Return (X, Y) of the center of cell containing provided text 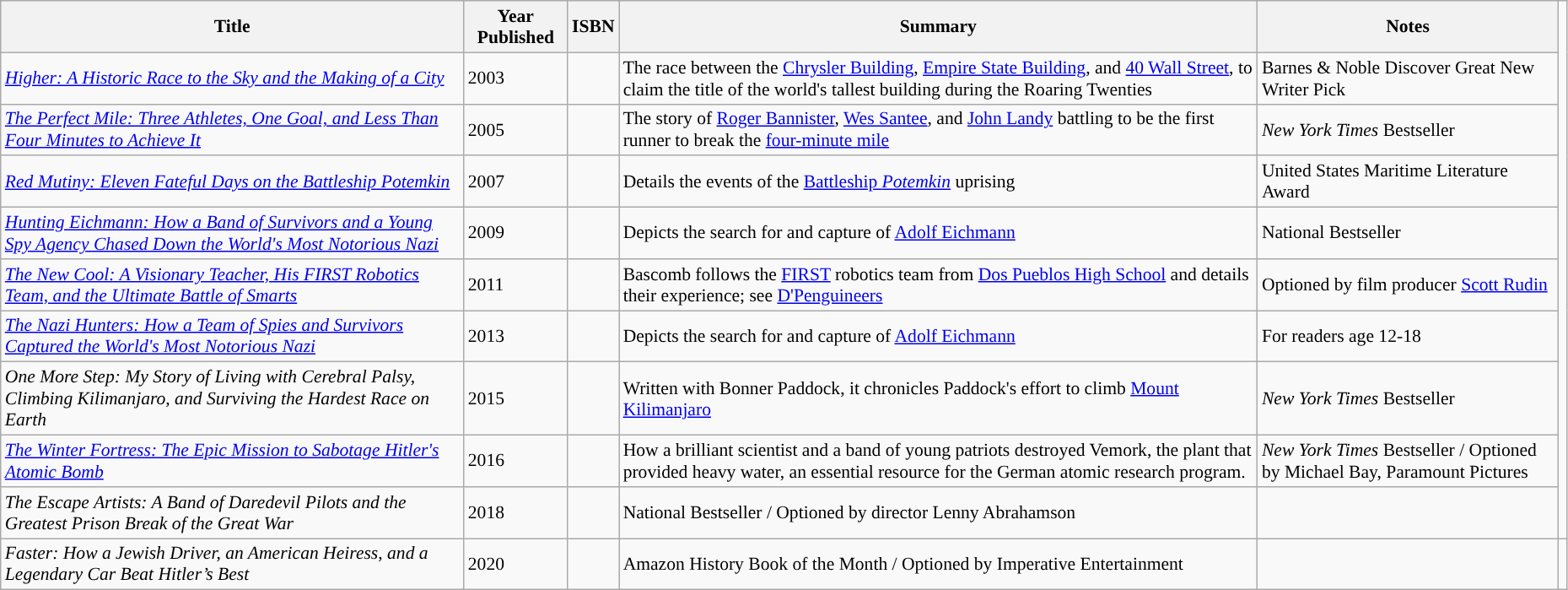
Title (233, 27)
Red Mutiny: Eleven Fateful Days on the Battleship Potemkin (233, 182)
Hunting Eichmann: How a Band of Survivors and a Young Spy Agency Chased Down the World's Most Notorious Nazi (233, 233)
United States Maritime Literature Award (1408, 182)
2016 (516, 461)
New York Times Bestseller / Optioned by Michael Bay, Paramount Pictures (1408, 461)
The story of Roger Bannister, Wes Santee, and John Landy battling to be the first runner to break the four-minute mile (938, 130)
The New Cool: A Visionary Teacher, His FIRST Robotics Team, and the Ultimate Battle of Smarts (233, 285)
Details the events of the Battleship Potemkin uprising (938, 182)
Barnes & Noble Discover Great New Writer Pick (1408, 78)
Notes (1408, 27)
The Nazi Hunters: How a Team of Spies and Survivors Captured the World's Most Notorious Nazi (233, 336)
National Bestseller (1408, 233)
The Winter Fortress: The Epic Mission to Sabotage Hitler's Atomic Bomb (233, 461)
Amazon History Book of the Month / Optioned by Imperative Entertainment (938, 564)
2005 (516, 130)
Written with Bonner Paddock, it chronicles Paddock's effort to climb Mount Kilimanjaro (938, 398)
Higher: A Historic Race to the Sky and the Making of a City (233, 78)
Bascomb follows the FIRST robotics team from Dos Pueblos High School and details their experience; see D'Penguineers (938, 285)
The Escape Artists: A Band of Daredevil Pilots and the Greatest Prison Break of the Great War (233, 513)
The Perfect Mile: Three Athletes, One Goal, and Less Than Four Minutes to Achieve It (233, 130)
Optioned by film producer Scott Rudin (1408, 285)
Summary (938, 27)
2020 (516, 564)
2018 (516, 513)
Faster: How a Jewish Driver, an American Heiress, and a Legendary Car Beat Hitler’s Best (233, 564)
Year Published (516, 27)
One More Step: My Story of Living with Cerebral Palsy, Climbing Kilimanjaro, and Surviving the Hardest Race on Earth (233, 398)
National Bestseller / Optioned by director Lenny Abrahamson (938, 513)
2013 (516, 336)
2011 (516, 285)
ISBN (594, 27)
For readers age 12-18 (1408, 336)
2007 (516, 182)
2015 (516, 398)
2003 (516, 78)
2009 (516, 233)
